Locate the cell with the specified text and output its (X, Y) center coordinate. 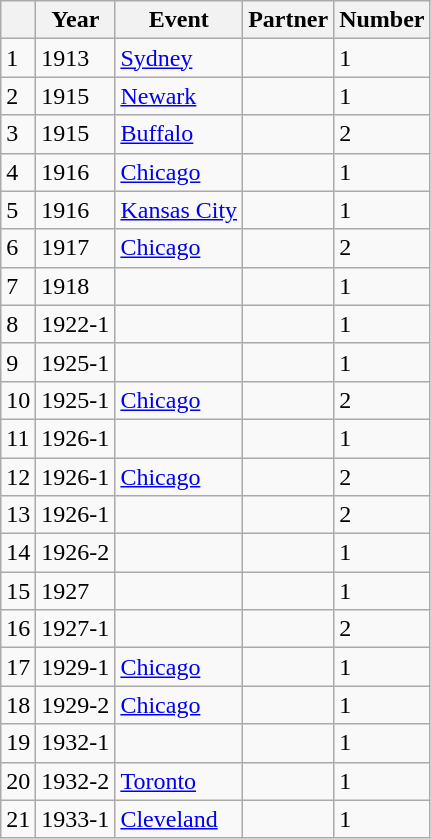
14 (18, 553)
Kansas City (179, 210)
1929-2 (76, 705)
15 (18, 591)
1927 (76, 591)
Buffalo (179, 134)
19 (18, 743)
13 (18, 515)
1932-2 (76, 781)
16 (18, 629)
3 (18, 134)
1926-2 (76, 553)
Partner (288, 20)
12 (18, 477)
7 (18, 286)
Year (76, 20)
1918 (76, 286)
6 (18, 248)
1929-1 (76, 667)
20 (18, 781)
10 (18, 400)
9 (18, 362)
18 (18, 705)
Cleveland (179, 819)
4 (18, 172)
8 (18, 324)
21 (18, 819)
1932-1 (76, 743)
1913 (76, 58)
1927-1 (76, 629)
1917 (76, 248)
17 (18, 667)
1922-1 (76, 324)
5 (18, 210)
11 (18, 438)
1933-1 (76, 819)
Sydney (179, 58)
Number (382, 20)
Toronto (179, 781)
Newark (179, 96)
Event (179, 20)
